Determine the (X, Y) coordinate at the center of the cell enclosing the given text.  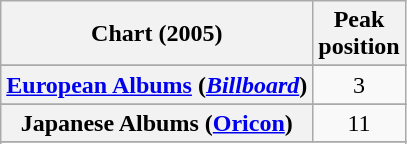
Peakposition (359, 34)
Chart (2005) (157, 34)
11 (359, 123)
European Albums (Billboard) (157, 85)
3 (359, 85)
Japanese Albums (Oricon) (157, 123)
